Locate the cell with the specified text and output its [X, Y] center coordinate. 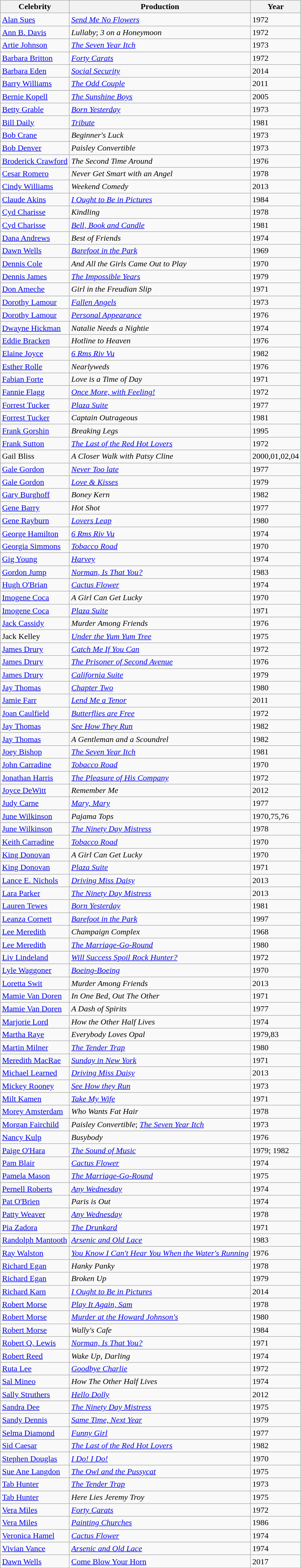
Play It Again, Sam [160, 1304]
The Sunshine Boys [160, 97]
Beginner's Luck [160, 135]
Marjorie Lord [35, 1022]
Everybody Loves Opal [160, 1035]
Who Wants Fat Hair [160, 1112]
Fannie Flagg [35, 392]
The Prisoner of Second Avenue [160, 662]
Chapter Two [160, 688]
Mary, Mary [160, 803]
1997 [275, 919]
Hugh O'Brian [35, 585]
John Carradine [35, 765]
Frank Gorshin [35, 431]
Fallen Angels [160, 302]
Lara Parker [35, 893]
1995 [275, 431]
Under the Yum Yum Tree [160, 636]
Captain Outrageous [160, 418]
Gary Burghoff [35, 495]
Elaine Joyce [35, 353]
Robert Q. Lewis [35, 1343]
Champaign Complex [160, 932]
1968 [275, 932]
Martha Raye [35, 1035]
Sal Mineo [35, 1381]
See How they Run [160, 1086]
Remember Me [160, 791]
Paige O'Hara [35, 1150]
Dwayne Hickman [35, 328]
Catch Me If You Can [160, 649]
You Know I Can't Hear You When the Water's Running [160, 1253]
Sandy Dennis [35, 1420]
Lend Me a Tenor [160, 700]
Claude Akins [35, 200]
Love is a Time of Day [160, 379]
Stephen Douglas [35, 1459]
Veronica Hamel [35, 1536]
Funny Girl [160, 1433]
Liv Lindeland [35, 957]
Selma Diamond [35, 1433]
Pat O'Brien [35, 1202]
In One Bed, Out The Other [160, 996]
Ruta Lee [35, 1368]
Cesar Romero [35, 174]
Bell, Book and Candle [160, 225]
Breaking Legs [160, 431]
Joan Caulfield [35, 713]
Kindling [160, 212]
Sid Caesar [35, 1446]
The Sound of Music [160, 1150]
1986 [275, 1523]
A Closer Walk with Patsy Cline [160, 456]
Busybody [160, 1137]
Jack Cassidy [35, 623]
Pamela Mason [35, 1176]
I Do! I Do! [160, 1459]
Lauren Tewes [35, 906]
Patty Weaver [35, 1215]
Gail Bliss [35, 456]
How the Other Half Lives [160, 1022]
Mickey Rooney [35, 1086]
Morgan Fairchild [35, 1124]
Boney Kern [160, 495]
Lance E. Nichols [35, 880]
Weekend Comedy [160, 187]
Gene Barry [35, 508]
1969 [275, 251]
Dennis James [35, 276]
Year [275, 7]
Natalie Needs a Nightie [160, 328]
Randolph Mantooth [35, 1240]
Lyle Waggoner [35, 970]
Hanky Panky [160, 1266]
Joey Bishop [35, 752]
Eddie Bracken [35, 341]
2005 [275, 97]
Gig Young [35, 559]
A Dash of Spirits [160, 1009]
The Odd Couple [160, 84]
Ray Walston [35, 1253]
Joyce DeWitt [35, 791]
Loretta Swit [35, 983]
Never Too late [160, 469]
Painting Churches [160, 1523]
Sue Ane Langdon [35, 1471]
2000,01,02,04 [275, 456]
Nancy Kulp [35, 1137]
Murder at the Howard Johnson's [160, 1317]
Broken Up [160, 1279]
Sunday in New York [160, 1060]
The Pleasure of His Company [160, 777]
Ann B. Davis [35, 32]
Cindy Williams [35, 187]
Richard Karn [35, 1292]
The Owl and the Pussycat [160, 1471]
Wake Up, Darling [160, 1356]
Barbara Eden [35, 71]
Barbara Britton [35, 58]
Dennis Cole [35, 264]
Harvey [160, 559]
1979; 1982 [275, 1150]
Once More, with Feeling! [160, 392]
Gene Rayburn [35, 521]
Pernell Roberts [35, 1189]
Boeing-Boeing [160, 970]
How The Other Half Lives [160, 1381]
Send Me No Flowers [160, 20]
Same Time, Next Year [160, 1420]
Bob Crane [35, 135]
Broderick Crawford [35, 161]
Don Ameche [35, 289]
Robert Reed [35, 1356]
Take My Wife [160, 1099]
Martin Milner [35, 1047]
Paisley Convertible; The Seven Year Itch [160, 1124]
Butterflies are Free [160, 713]
Nearlyweds [160, 366]
Betty Grable [35, 109]
Here Lies Jeremy Troy [160, 1497]
Milt Kamen [35, 1099]
Bernie Kopell [35, 97]
The Second Time Around [160, 161]
Girl in the Freudian Slip [160, 289]
Will Success Spoil Rock Hunter? [160, 957]
Gordon Jump [35, 572]
Jonathan Harris [35, 777]
Celebrity [35, 7]
Pia Zadora [35, 1227]
Paris is Out [160, 1202]
Hello Dolly [160, 1394]
Social Security [160, 71]
Meredith MacRae [35, 1060]
1979,83 [275, 1035]
The Impossible Years [160, 276]
Lovers Leap [160, 521]
Lullaby; 3 on a Honeymoon [160, 32]
Personal Appearance [160, 315]
Fabian Forte [35, 379]
Sally Struthers [35, 1394]
Wally's Cafe [160, 1330]
Tribute [160, 122]
Come Blow Your Horn [160, 1561]
Production [160, 7]
Hotline to Heaven [160, 341]
Love & Kisses [160, 482]
Jamie Farr [35, 700]
Pajama Tops [160, 816]
See How They Run [160, 726]
Never Get Smart with an Angel [160, 174]
Morey Amsterdam [35, 1112]
A Gentleman and a Scoundrel [160, 739]
1970,75,76 [275, 816]
Esther Rolle [35, 366]
Barry Williams [35, 84]
Paisley Convertible [160, 148]
George Hamilton [35, 533]
Artie Johnson [35, 45]
2017 [275, 1561]
Bill Daily [35, 122]
Judy Carne [35, 803]
Best of Friends [160, 238]
And All the Girls Came Out to Play [160, 264]
Jack Kelley [35, 636]
Sandra Dee [35, 1407]
Georgia Simmons [35, 546]
Dana Andrews [35, 238]
Hot Shot [160, 508]
Pam Blair [35, 1163]
Goodbye Charlie [160, 1368]
Bob Denver [35, 148]
Keith Carradine [35, 842]
The Drunkard [160, 1227]
California Suite [160, 675]
Alan Sues [35, 20]
Frank Sutton [35, 444]
Leanza Cornett [35, 919]
Michael Learned [35, 1073]
Vivian Vance [35, 1548]
